Return the (x, y) coordinate for the center point of the cell that contains the specified text.  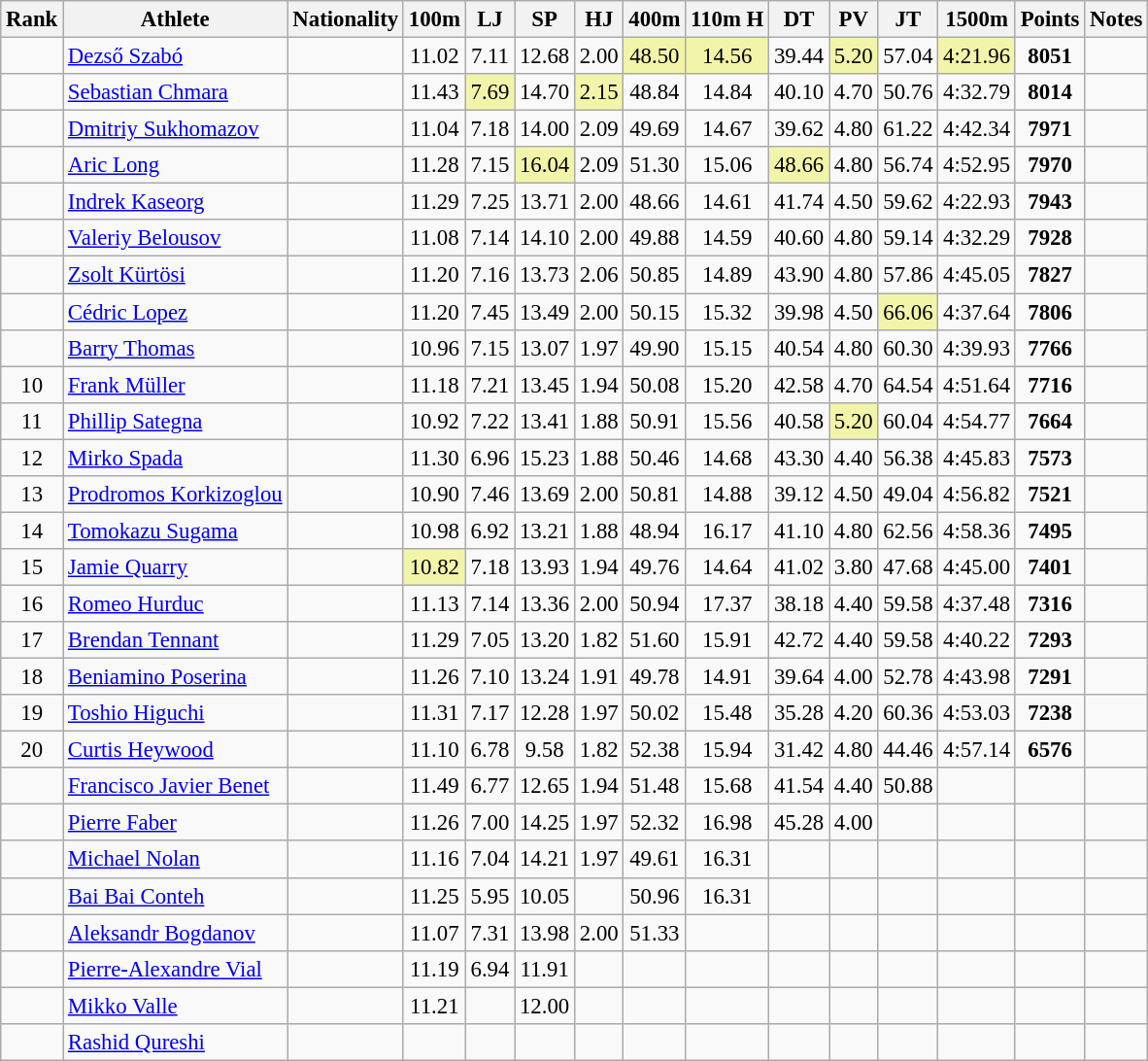
50.96 (655, 896)
41.02 (799, 567)
14.68 (727, 458)
14 (32, 530)
11.02 (434, 56)
13.73 (545, 275)
1500m (977, 19)
13.71 (545, 202)
Zsolt Kürtösi (175, 275)
50.08 (655, 385)
Athlete (175, 19)
19 (32, 713)
15.56 (727, 421)
13.24 (545, 677)
7.45 (490, 312)
3.80 (854, 567)
Rank (32, 19)
51.48 (655, 786)
Cédric Lopez (175, 312)
50.91 (655, 421)
DT (799, 19)
7928 (1049, 238)
7.46 (490, 495)
51.60 (655, 640)
7943 (1049, 202)
7573 (1049, 458)
Valeriy Belousov (175, 238)
7806 (1049, 312)
13 (32, 495)
Curtis Heywood (175, 750)
100m (434, 19)
11.16 (434, 860)
Brendan Tennant (175, 640)
40.58 (799, 421)
7.69 (490, 92)
12.28 (545, 713)
10 (32, 385)
Romeo Hurduc (175, 603)
4:43.98 (977, 677)
50.94 (655, 603)
50.85 (655, 275)
4:37.48 (977, 603)
14.61 (727, 202)
14.91 (727, 677)
61.22 (908, 129)
JT (908, 19)
45.28 (799, 823)
Tomokazu Sugama (175, 530)
18 (32, 677)
7.25 (490, 202)
7.04 (490, 860)
4:54.77 (977, 421)
4:45.83 (977, 458)
59.14 (908, 238)
Dezső Szabó (175, 56)
43.90 (799, 275)
14.89 (727, 275)
4:56.82 (977, 495)
Nationality (346, 19)
10.90 (434, 495)
13.69 (545, 495)
4:37.64 (977, 312)
11.30 (434, 458)
4:57.14 (977, 750)
6576 (1049, 750)
13.36 (545, 603)
50.46 (655, 458)
40.54 (799, 348)
7.17 (490, 713)
Beniamino Poserina (175, 677)
110m H (727, 19)
7.31 (490, 933)
51.33 (655, 933)
4:53.03 (977, 713)
47.68 (908, 567)
13.93 (545, 567)
15 (32, 567)
12.00 (545, 1006)
14.25 (545, 823)
11.08 (434, 238)
7827 (1049, 275)
56.74 (908, 165)
56.38 (908, 458)
Dmitriy Sukhomazov (175, 129)
12.65 (545, 786)
42.72 (799, 640)
6.94 (490, 969)
14.56 (727, 56)
6.92 (490, 530)
Bai Bai Conteh (175, 896)
Sebastian Chmara (175, 92)
50.88 (908, 786)
15.48 (727, 713)
48.50 (655, 56)
4:39.93 (977, 348)
11.18 (434, 385)
10.05 (545, 896)
62.56 (908, 530)
41.74 (799, 202)
52.38 (655, 750)
50.76 (908, 92)
7.11 (490, 56)
40.10 (799, 92)
39.98 (799, 312)
Francisco Javier Benet (175, 786)
7293 (1049, 640)
1.91 (599, 677)
Indrek Kaseorg (175, 202)
13.98 (545, 933)
Prodromos Korkizoglou (175, 495)
4:52.95 (977, 165)
Phillip Sategna (175, 421)
4:42.34 (977, 129)
40.60 (799, 238)
35.28 (799, 713)
7316 (1049, 603)
7664 (1049, 421)
16 (32, 603)
4:22.93 (977, 202)
2.15 (599, 92)
66.06 (908, 312)
Mirko Spada (175, 458)
38.18 (799, 603)
48.94 (655, 530)
59.62 (908, 202)
4.20 (854, 713)
9.58 (545, 750)
57.86 (908, 275)
12 (32, 458)
15.20 (727, 385)
LJ (490, 19)
49.04 (908, 495)
13.21 (545, 530)
Mikko Valle (175, 1006)
14.59 (727, 238)
11.25 (434, 896)
60.36 (908, 713)
5.95 (490, 896)
14.84 (727, 92)
7971 (1049, 129)
12.68 (545, 56)
13.45 (545, 385)
50.02 (655, 713)
14.00 (545, 129)
7495 (1049, 530)
13.07 (545, 348)
7.16 (490, 275)
14.21 (545, 860)
4:51.64 (977, 385)
64.54 (908, 385)
49.88 (655, 238)
4:45.05 (977, 275)
7.22 (490, 421)
11.49 (434, 786)
11.13 (434, 603)
11.43 (434, 92)
7766 (1049, 348)
6.77 (490, 786)
Pierre-Alexandre Vial (175, 969)
11.21 (434, 1006)
4:40.22 (977, 640)
52.78 (908, 677)
41.10 (799, 530)
50.15 (655, 312)
15.91 (727, 640)
Pierre Faber (175, 823)
51.30 (655, 165)
43.30 (799, 458)
49.78 (655, 677)
Aric Long (175, 165)
2.06 (599, 275)
4:58.36 (977, 530)
11.31 (434, 713)
49.90 (655, 348)
57.04 (908, 56)
4:32.29 (977, 238)
52.32 (655, 823)
6.78 (490, 750)
48.84 (655, 92)
7238 (1049, 713)
14.64 (727, 567)
11 (32, 421)
49.69 (655, 129)
Notes (1117, 19)
15.94 (727, 750)
50.81 (655, 495)
42.58 (799, 385)
Points (1049, 19)
Michael Nolan (175, 860)
10.98 (434, 530)
11.91 (545, 969)
11.04 (434, 129)
49.76 (655, 567)
15.06 (727, 165)
60.04 (908, 421)
Frank Müller (175, 385)
4:32.79 (977, 92)
6.96 (490, 458)
7970 (1049, 165)
11.10 (434, 750)
13.49 (545, 312)
7.00 (490, 823)
13.20 (545, 640)
17 (32, 640)
39.12 (799, 495)
20 (32, 750)
Toshio Higuchi (175, 713)
39.64 (799, 677)
15.23 (545, 458)
41.54 (799, 786)
15.32 (727, 312)
11.19 (434, 969)
15.68 (727, 786)
17.37 (727, 603)
Aleksandr Bogdanov (175, 933)
7291 (1049, 677)
Jamie Quarry (175, 567)
HJ (599, 19)
4:45.00 (977, 567)
16.17 (727, 530)
39.44 (799, 56)
400m (655, 19)
60.30 (908, 348)
8051 (1049, 56)
PV (854, 19)
11.07 (434, 933)
Rashid Qureshi (175, 1043)
8014 (1049, 92)
49.61 (655, 860)
16.98 (727, 823)
31.42 (799, 750)
11.28 (434, 165)
10.92 (434, 421)
14.88 (727, 495)
7716 (1049, 385)
7401 (1049, 567)
4:21.96 (977, 56)
7.10 (490, 677)
7521 (1049, 495)
14.10 (545, 238)
7.05 (490, 640)
14.67 (727, 129)
13.41 (545, 421)
16.04 (545, 165)
SP (545, 19)
15.15 (727, 348)
10.82 (434, 567)
10.96 (434, 348)
14.70 (545, 92)
7.21 (490, 385)
Barry Thomas (175, 348)
44.46 (908, 750)
39.62 (799, 129)
